Identify which cell holds the provided text, then report its [x, y] central coordinate. 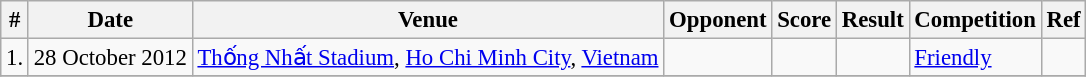
Ref [1064, 20]
Thống Nhất Stadium, Ho Chi Minh City, Vietnam [428, 58]
Venue [428, 20]
1. [15, 58]
Opponent [718, 20]
Result [872, 20]
# [15, 20]
Score [804, 20]
Date [110, 20]
28 October 2012 [110, 58]
Friendly [975, 58]
Competition [975, 20]
